Capture the cell that displays the provided text and extract its [X, Y] central coordinate. 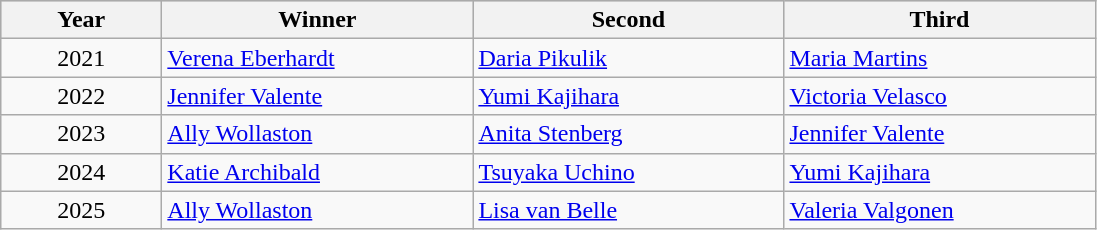
2022 [82, 96]
Third [940, 20]
2023 [82, 134]
Tsuyaka Uchino [628, 172]
2024 [82, 172]
2021 [82, 58]
Daria Pikulik [628, 58]
Winner [318, 20]
Maria Martins [940, 58]
Verena Eberhardt [318, 58]
Victoria Velasco [940, 96]
Lisa van Belle [628, 210]
Anita Stenberg [628, 134]
Valeria Valgonen [940, 210]
2025 [82, 210]
Year [82, 20]
Second [628, 20]
Katie Archibald [318, 172]
